Capture the cell that displays the provided text and extract its [X, Y] central coordinate. 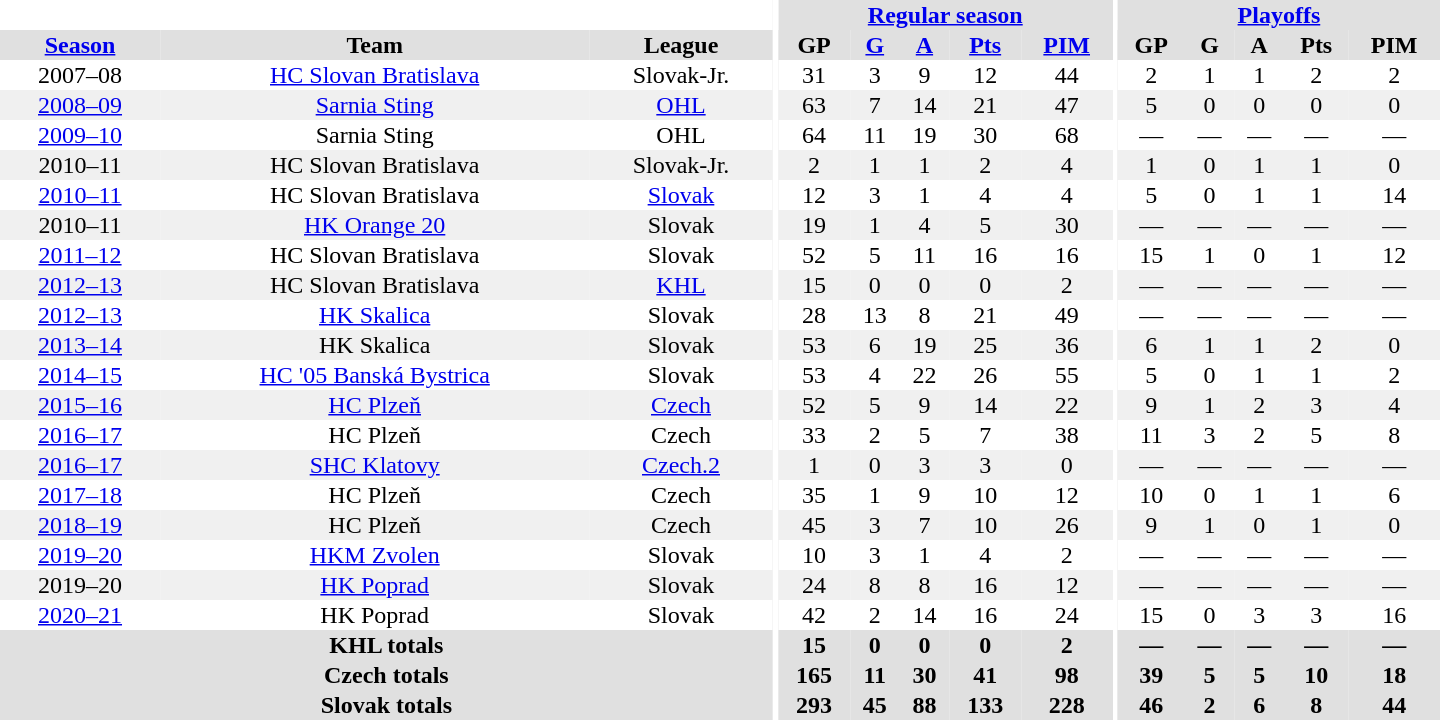
Slovak totals [386, 705]
2013–14 [80, 345]
SHC Klatovy [374, 465]
38 [1066, 435]
Czech.2 [680, 465]
46 [1152, 705]
133 [985, 705]
39 [1152, 675]
KHL totals [386, 645]
Playoffs [1279, 15]
33 [814, 435]
HC '05 Banská Bystrica [374, 375]
64 [814, 135]
98 [1066, 675]
68 [1066, 135]
88 [925, 705]
2015–16 [80, 405]
2011–12 [80, 255]
2007–08 [80, 75]
31 [814, 75]
KHL [680, 285]
47 [1066, 105]
Team [374, 45]
41 [985, 675]
Regular season [945, 15]
HKM Zvolen [374, 555]
League [680, 45]
228 [1066, 705]
2020–21 [80, 615]
2018–19 [80, 525]
25 [985, 345]
2009–10 [80, 135]
Season [80, 45]
2008–09 [80, 105]
28 [814, 315]
165 [814, 675]
HK Orange 20 [374, 225]
13 [875, 315]
36 [1066, 345]
55 [1066, 375]
18 [1394, 675]
63 [814, 105]
35 [814, 495]
2017–18 [80, 495]
293 [814, 705]
Czech totals [386, 675]
49 [1066, 315]
42 [814, 615]
2014–15 [80, 375]
